Output the [x, y] coordinate of the center of the cell containing the given text.  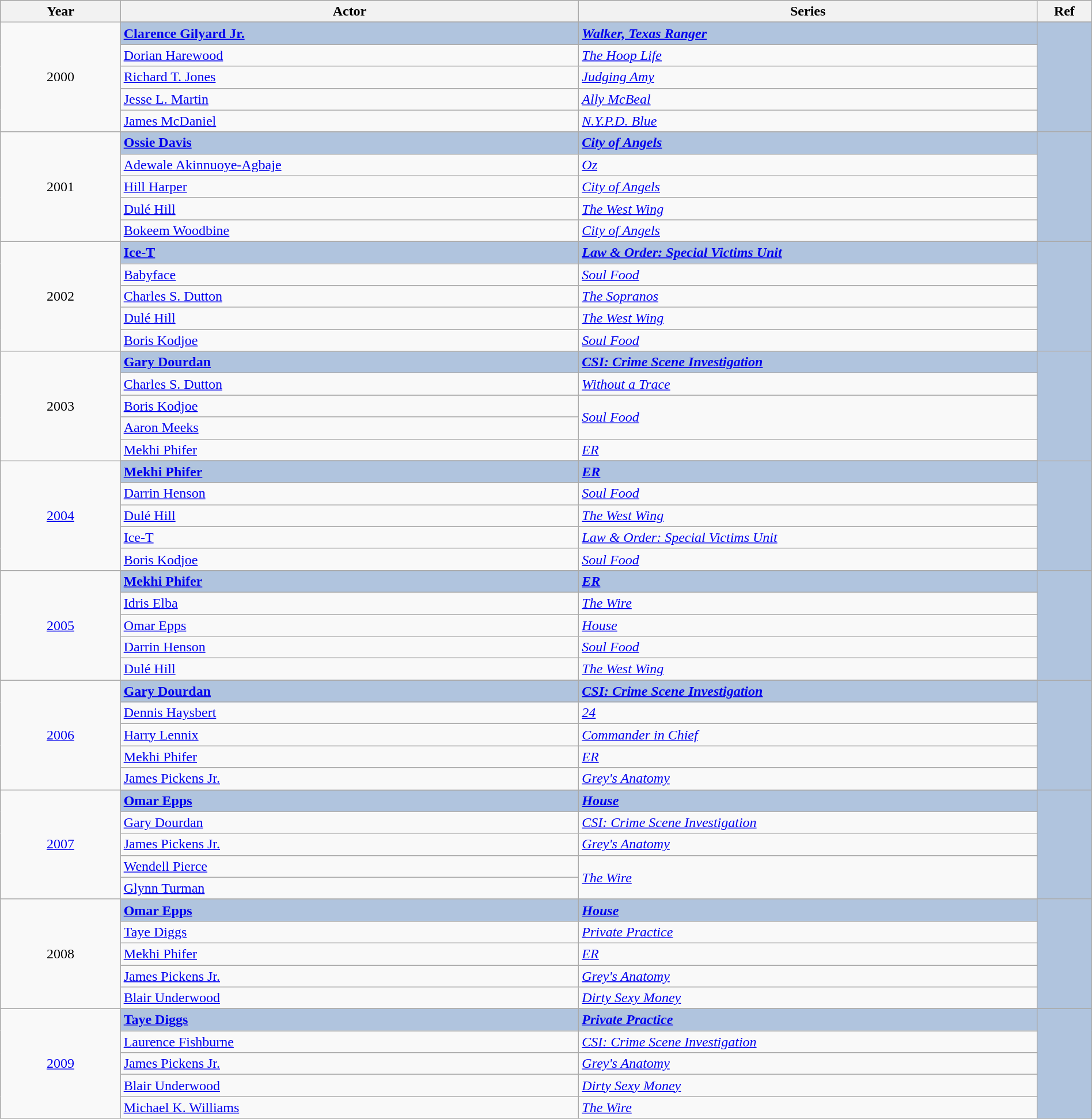
2003 [60, 406]
Laurence Fishburne [350, 1042]
The Hoop Life [808, 55]
2008 [60, 954]
Clarence Gilyard Jr. [350, 33]
Ally McBeal [808, 99]
Judging Amy [808, 77]
Commander in Chief [808, 735]
Dennis Haysbert [350, 713]
Michael K. Williams [350, 1107]
Actor [350, 12]
2000 [60, 77]
The Sopranos [808, 297]
Hill Harper [350, 187]
Richard T. Jones [350, 77]
Bokeem Woodbine [350, 230]
Jesse L. Martin [350, 99]
2005 [60, 625]
Oz [808, 165]
Aaron Meeks [350, 428]
N.Y.P.D. Blue [808, 121]
James McDaniel [350, 121]
2001 [60, 187]
2004 [60, 515]
Walker, Texas Ranger [808, 33]
Harry Lennix [350, 735]
Without a Trace [808, 384]
2007 [60, 844]
Ref [1064, 12]
Year [60, 12]
Series [808, 12]
Babyface [350, 275]
Glynn Turman [350, 888]
Idris Elba [350, 603]
Adewale Akinnuoye-Agbaje [350, 165]
Ossie Davis [350, 143]
Dorian Harewood [350, 55]
24 [808, 713]
2002 [60, 296]
2006 [60, 735]
2009 [60, 1064]
Wendell Pierce [350, 866]
